Return [x, y] of the center of cell containing provided text 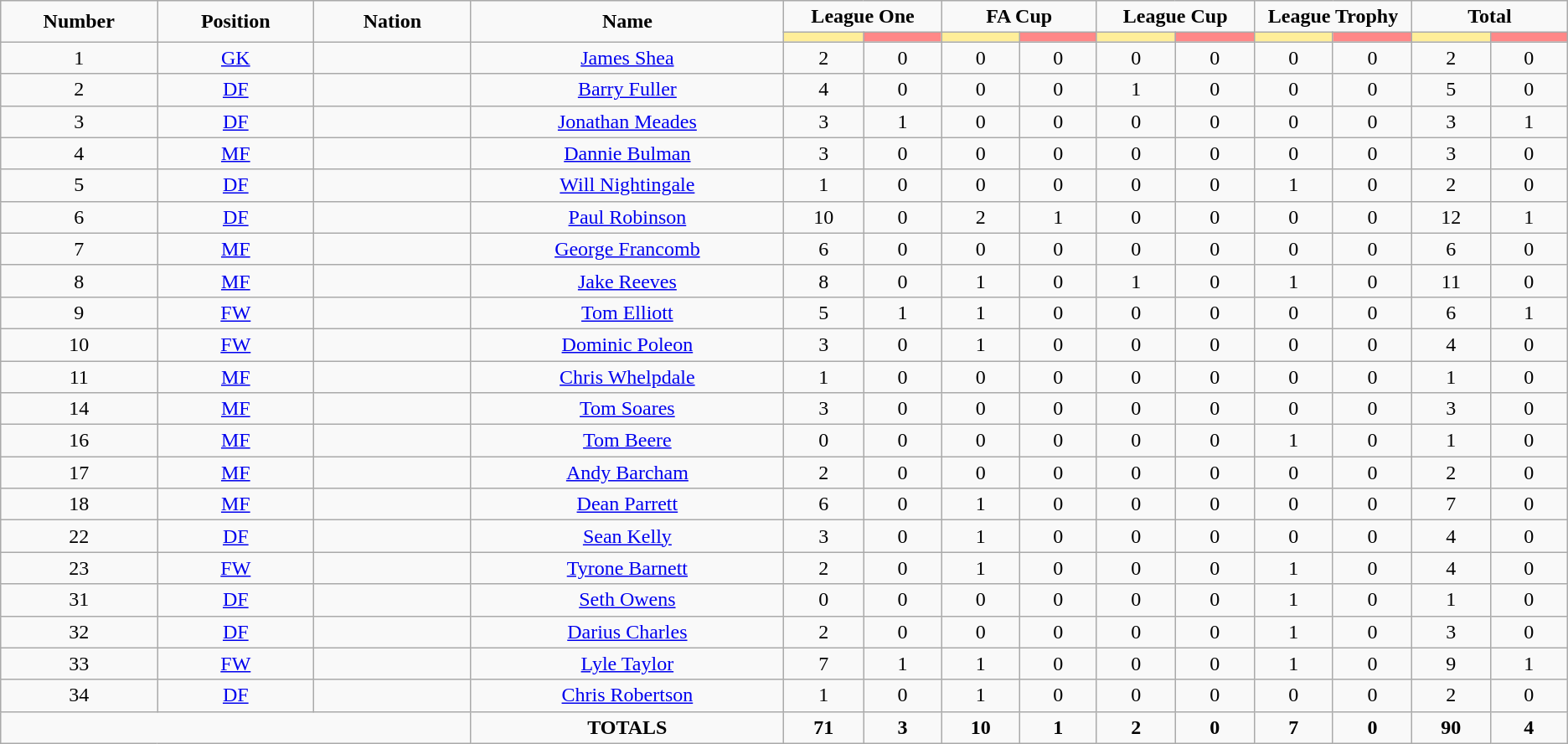
Dominic Poleon [627, 344]
James Shea [627, 58]
Position [236, 22]
Seth Owens [627, 600]
16 [79, 441]
Tom Soares [627, 409]
Lyle Taylor [627, 664]
Chris Whelpdale [627, 376]
90 [1451, 727]
Name [627, 22]
71 [824, 727]
18 [79, 504]
Paul Robinson [627, 217]
Jake Reeves [627, 281]
Darius Charles [627, 632]
Number [79, 22]
Dannie Bulman [627, 153]
17 [79, 473]
Jonathan Meades [627, 121]
FA Cup [1019, 17]
34 [79, 695]
14 [79, 409]
Tyrone Barnett [627, 568]
Barry Fuller [627, 90]
Nation [392, 22]
Andy Barcham [627, 473]
Chris Robertson [627, 695]
League Cup [1175, 17]
12 [1451, 217]
Dean Parrett [627, 504]
TOTALS [627, 727]
33 [79, 664]
Will Nightingale [627, 185]
Total [1490, 17]
32 [79, 632]
Tom Elliott [627, 313]
23 [79, 568]
Tom Beere [627, 441]
George Francomb [627, 249]
GK [236, 58]
League One [863, 17]
Sean Kelly [627, 536]
League Trophy [1333, 17]
31 [79, 600]
22 [79, 536]
